Find where the given text appears and provide that cell's center as (x, y) coordinate. 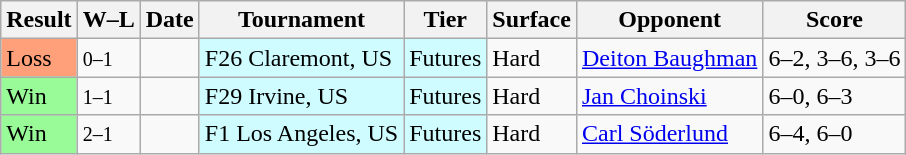
Opponent (669, 20)
F26 Claremont, US (301, 58)
2–1 (108, 134)
Result (39, 20)
0–1 (108, 58)
1–1 (108, 96)
6–2, 3–6, 3–6 (834, 58)
Surface (532, 20)
Loss (39, 58)
F29 Irvine, US (301, 96)
Deiton Baughman (669, 58)
W–L (108, 20)
Carl Söderlund (669, 134)
Tournament (301, 20)
6–0, 6–3 (834, 96)
Date (170, 20)
Jan Choinski (669, 96)
6–4, 6–0 (834, 134)
Tier (446, 20)
F1 Los Angeles, US (301, 134)
Score (834, 20)
